Determine the (x, y) coordinate at the center of the cell enclosing the given text.  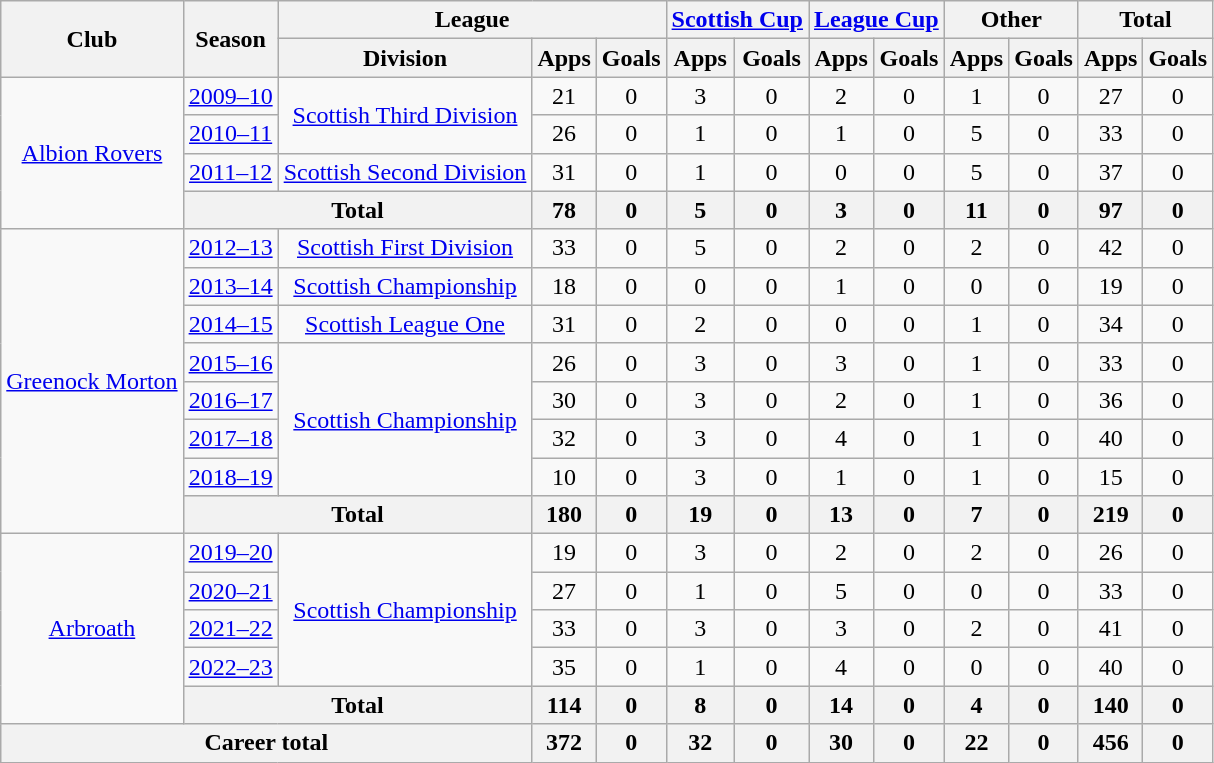
34 (1110, 324)
2010–11 (230, 134)
2013–14 (230, 286)
2012–13 (230, 248)
League Cup (876, 20)
Career total (266, 743)
2011–12 (230, 172)
78 (564, 210)
42 (1110, 248)
Greenock Morton (92, 381)
180 (564, 515)
2019–20 (230, 553)
Scottish Third Division (405, 115)
10 (564, 477)
2014–15 (230, 324)
14 (840, 705)
8 (700, 705)
2020–21 (230, 591)
2021–22 (230, 629)
219 (1110, 515)
456 (1110, 743)
2009–10 (230, 96)
7 (976, 515)
Arbroath (92, 629)
2015–16 (230, 362)
2022–23 (230, 667)
11 (976, 210)
97 (1110, 210)
37 (1110, 172)
Scottish First Division (405, 248)
Albion Rovers (92, 153)
114 (564, 705)
22 (976, 743)
Division (405, 58)
Scottish League One (405, 324)
13 (840, 515)
Season (230, 39)
Other (1011, 20)
140 (1110, 705)
2016–17 (230, 400)
21 (564, 96)
372 (564, 743)
36 (1110, 400)
Scottish Second Division (405, 172)
35 (564, 667)
Club (92, 39)
41 (1110, 629)
15 (1110, 477)
2018–19 (230, 477)
2017–18 (230, 438)
League (472, 20)
18 (564, 286)
Scottish Cup (737, 20)
